Output the (x, y) coordinate of the center of the cell containing the given text.  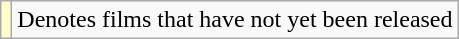
Denotes films that have not yet been released (235, 20)
